From the cell containing the given text, extract its center point as [x, y] coordinate. 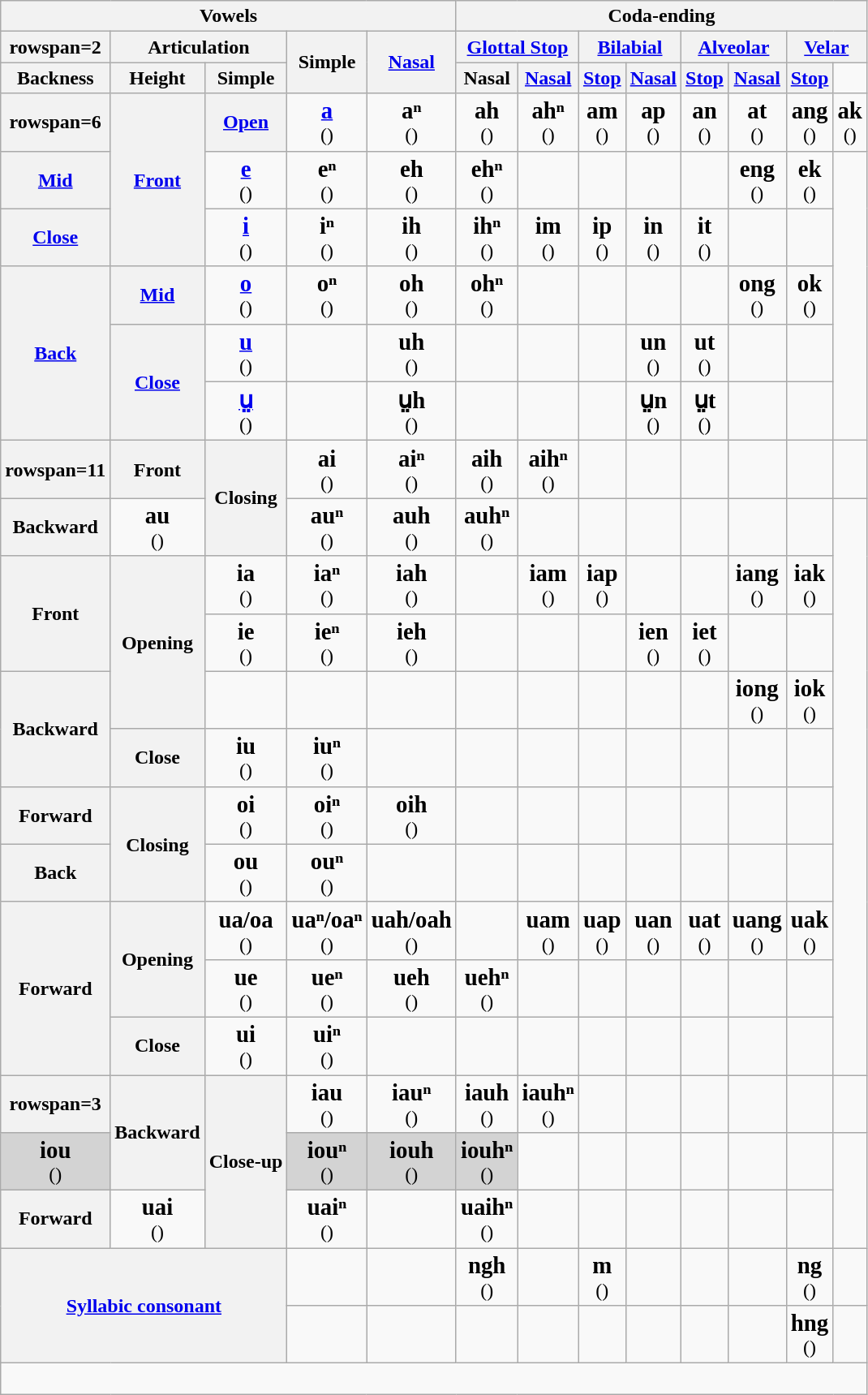
auh () [411, 527]
iang () [757, 584]
ṳh () [411, 411]
uehⁿ () [487, 988]
iet () [705, 643]
ṳn () [653, 411]
ip () [602, 237]
Velar [826, 47]
uaihⁿ () [487, 1219]
ien () [653, 643]
iauⁿ () [411, 1104]
an () [705, 122]
Coda-ending [661, 16]
ong () [757, 295]
ang () [810, 122]
eng () [757, 180]
iam () [548, 584]
iⁿ () [327, 237]
oⁿ () [327, 295]
aih () [487, 469]
ṳt () [705, 411]
ihⁿ () [487, 237]
ieh () [411, 643]
ouⁿ () [327, 873]
m () [602, 1277]
ieⁿ () [327, 643]
Height [157, 78]
auhⁿ () [487, 527]
oh () [411, 295]
ut () [705, 352]
Alveolar [734, 47]
auⁿ () [327, 527]
ih () [411, 237]
rowspan=2 [55, 47]
ak () [850, 122]
ohⁿ () [487, 295]
eh () [411, 180]
oiⁿ () [327, 815]
oi () [246, 815]
uan () [653, 930]
iap () [602, 584]
iouh () [411, 1162]
au () [157, 527]
ahⁿ () [548, 122]
e () [246, 180]
ia () [246, 584]
im () [548, 237]
iauh () [487, 1104]
ek () [810, 180]
uai () [157, 1219]
ah () [487, 122]
Vowels [229, 16]
ai () [327, 469]
Bilabial [630, 47]
Close-up [246, 1160]
hng () [810, 1334]
uak () [810, 930]
iau () [327, 1104]
Glottal Stop [518, 47]
ap () [653, 122]
oih () [411, 815]
in () [653, 237]
rowspan=6 [55, 122]
ng () [810, 1277]
am () [602, 122]
aⁿ () [411, 122]
ie () [246, 643]
ue () [246, 988]
ok () [810, 295]
uah/oah () [411, 930]
uiⁿ () [327, 1045]
uang () [757, 930]
ṳ () [246, 411]
Open [246, 122]
i () [246, 237]
Backness [55, 78]
u () [246, 352]
iak () [810, 584]
it () [705, 237]
ui () [246, 1045]
aihⁿ () [548, 469]
uaiⁿ () [327, 1219]
ueⁿ () [327, 988]
ua/oa () [246, 930]
eⁿ () [327, 180]
ehⁿ () [487, 180]
uam () [548, 930]
uaⁿ/oaⁿ () [327, 930]
rowspan=3 [55, 1104]
o () [246, 295]
rowspan=11 [55, 469]
iou () [55, 1162]
un () [653, 352]
iok () [810, 700]
Articulation [199, 47]
iauhⁿ () [548, 1104]
iong () [757, 700]
iu () [246, 758]
ueh () [411, 988]
iouⁿ () [327, 1162]
aiⁿ () [411, 469]
ngh () [487, 1277]
iaⁿ () [327, 584]
at () [757, 122]
iuⁿ () [327, 758]
a () [327, 122]
uh () [411, 352]
Syllabic consonant [144, 1306]
uap () [602, 930]
ou () [246, 873]
iouhⁿ () [487, 1162]
uat () [705, 930]
iah () [411, 584]
